Search for the cell housing the specified text and yield its (x, y) center coordinate. 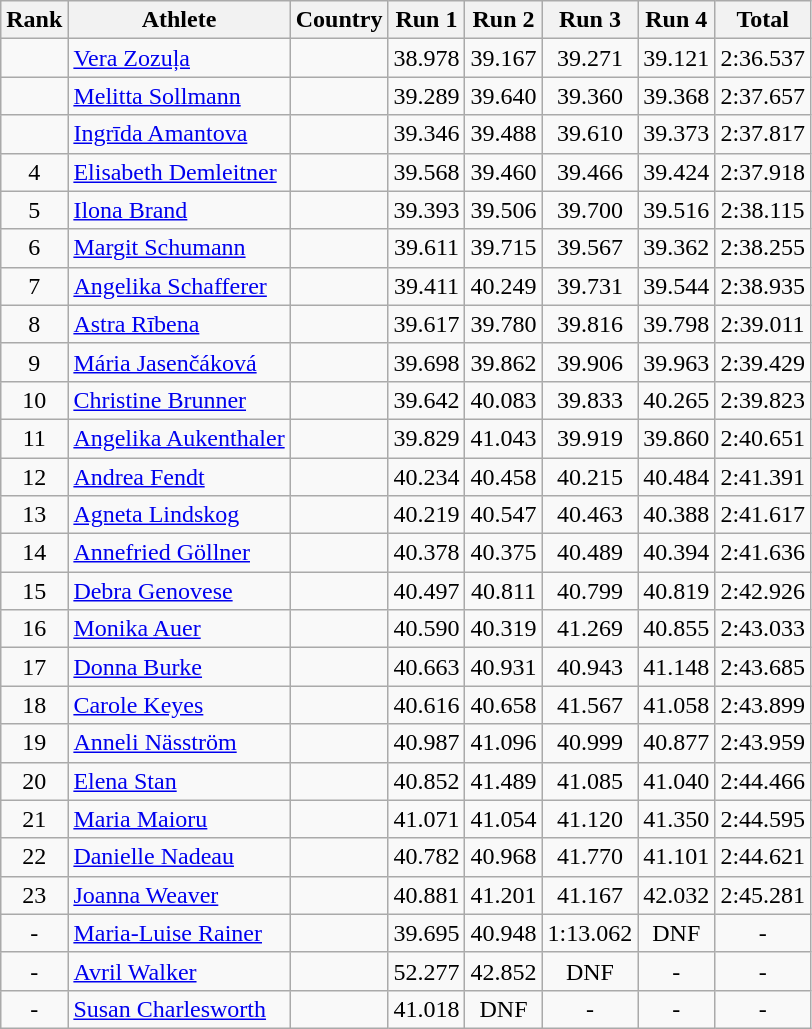
18 (34, 705)
Rank (34, 20)
41.071 (426, 819)
Andrea Fendt (179, 477)
2:43.959 (763, 743)
40.948 (504, 933)
2:37.657 (763, 96)
40.547 (504, 515)
39.642 (426, 400)
39.611 (426, 248)
2:38.255 (763, 248)
2:38.115 (763, 210)
39.700 (590, 210)
Ilona Brand (179, 210)
40.590 (426, 629)
40.219 (426, 515)
41.567 (590, 705)
39.698 (426, 362)
41.770 (590, 857)
40.378 (426, 553)
39.393 (426, 210)
39.373 (676, 134)
39.516 (676, 210)
39.860 (676, 438)
41.269 (590, 629)
Elena Stan (179, 781)
41.085 (590, 781)
Avril Walker (179, 971)
41.054 (504, 819)
40.855 (676, 629)
39.289 (426, 96)
40.394 (676, 553)
40.852 (426, 781)
39.780 (504, 324)
40.319 (504, 629)
2:44.595 (763, 819)
16 (34, 629)
52.277 (426, 971)
13 (34, 515)
2:43.899 (763, 705)
39.121 (676, 58)
11 (34, 438)
Anneli Näsström (179, 743)
Carole Keyes (179, 705)
39.695 (426, 933)
22 (34, 857)
40.799 (590, 591)
4 (34, 172)
39.271 (590, 58)
Agneta Lindskog (179, 515)
40.663 (426, 667)
41.096 (504, 743)
40.881 (426, 895)
1:13.062 (590, 933)
39.798 (676, 324)
2:40.651 (763, 438)
41.167 (590, 895)
6 (34, 248)
40.489 (590, 553)
41.040 (676, 781)
40.388 (676, 515)
2:42.926 (763, 591)
40.782 (426, 857)
41.101 (676, 857)
41.489 (504, 781)
39.715 (504, 248)
39.460 (504, 172)
40.375 (504, 553)
12 (34, 477)
39.610 (590, 134)
39.906 (590, 362)
Debra Genovese (179, 591)
40.463 (590, 515)
39.640 (504, 96)
39.568 (426, 172)
40.811 (504, 591)
2:43.685 (763, 667)
39.731 (590, 286)
2:45.281 (763, 895)
2:36.537 (763, 58)
Run 4 (676, 20)
Ingrīda Amantova (179, 134)
40.987 (426, 743)
40.658 (504, 705)
40.943 (590, 667)
41.018 (426, 1009)
39.816 (590, 324)
17 (34, 667)
Susan Charlesworth (179, 1009)
Melitta Sollmann (179, 96)
2:44.466 (763, 781)
39.488 (504, 134)
39.368 (676, 96)
40.083 (504, 400)
Monika Auer (179, 629)
Annefried Göllner (179, 553)
Margit Schumann (179, 248)
39.544 (676, 286)
Danielle Nadeau (179, 857)
41.148 (676, 667)
39.411 (426, 286)
40.265 (676, 400)
39.617 (426, 324)
39.346 (426, 134)
41.201 (504, 895)
2:37.918 (763, 172)
38.978 (426, 58)
Elisabeth Demleitner (179, 172)
Vera Zozuļa (179, 58)
41.120 (590, 819)
Run 3 (590, 20)
39.360 (590, 96)
40.234 (426, 477)
2:39.823 (763, 400)
5 (34, 210)
14 (34, 553)
15 (34, 591)
Athlete (179, 20)
40.215 (590, 477)
20 (34, 781)
Run 2 (504, 20)
40.249 (504, 286)
Maria Maioru (179, 819)
39.506 (504, 210)
42.852 (504, 971)
39.963 (676, 362)
40.819 (676, 591)
2:38.935 (763, 286)
39.567 (590, 248)
2:41.617 (763, 515)
39.466 (590, 172)
Angelika Aukenthaler (179, 438)
40.484 (676, 477)
40.877 (676, 743)
39.167 (504, 58)
21 (34, 819)
Donna Burke (179, 667)
39.829 (426, 438)
2:43.033 (763, 629)
23 (34, 895)
2:41.636 (763, 553)
41.043 (504, 438)
Run 1 (426, 20)
42.032 (676, 895)
2:39.429 (763, 362)
10 (34, 400)
40.458 (504, 477)
2:44.621 (763, 857)
8 (34, 324)
39.424 (676, 172)
Mária Jasenčáková (179, 362)
39.362 (676, 248)
Maria-Luise Rainer (179, 933)
9 (34, 362)
Astra Rībena (179, 324)
19 (34, 743)
41.350 (676, 819)
39.919 (590, 438)
Joanna Weaver (179, 895)
Christine Brunner (179, 400)
7 (34, 286)
2:37.817 (763, 134)
Country (339, 20)
40.497 (426, 591)
41.058 (676, 705)
40.968 (504, 857)
Angelika Schafferer (179, 286)
2:39.011 (763, 324)
40.931 (504, 667)
2:41.391 (763, 477)
Total (763, 20)
40.616 (426, 705)
39.833 (590, 400)
39.862 (504, 362)
40.999 (590, 743)
